Extract the [x, y] coordinate from the center of the cell holding the provided text.  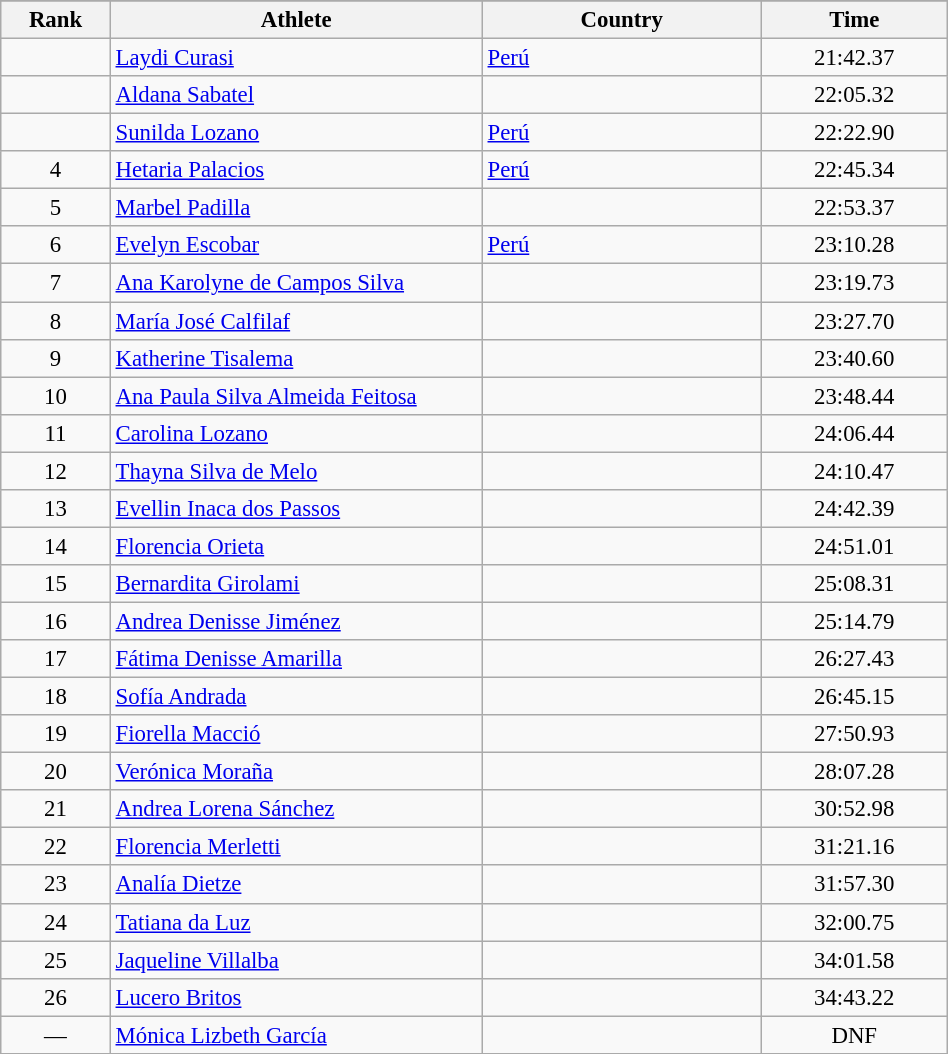
18 [56, 697]
22:45.34 [854, 170]
24:10.47 [854, 471]
Ana Karolyne de Campos Silva [296, 283]
23:27.70 [854, 321]
Aldana Sabatel [296, 95]
Tatiana da Luz [296, 922]
23:40.60 [854, 358]
Verónica Moraña [296, 772]
24:06.44 [854, 433]
17 [56, 659]
24:51.01 [854, 546]
10 [56, 396]
Evellin Inaca dos Passos [296, 509]
22:53.37 [854, 208]
Andrea Denisse Jiménez [296, 621]
26:27.43 [854, 659]
Sunilda Lozano [296, 133]
24 [56, 922]
Bernardita Girolami [296, 584]
23:10.28 [854, 245]
22:05.32 [854, 95]
13 [56, 509]
DNF [854, 1035]
— [56, 1035]
31:57.30 [854, 885]
Rank [56, 20]
22:22.90 [854, 133]
15 [56, 584]
23 [56, 885]
23:19.73 [854, 283]
Athlete [296, 20]
Florencia Orieta [296, 546]
14 [56, 546]
34:01.58 [854, 960]
16 [56, 621]
Laydi Curasi [296, 58]
25:08.31 [854, 584]
Mónica Lizbeth García [296, 1035]
34:43.22 [854, 997]
21:42.37 [854, 58]
Ana Paula Silva Almeida Feitosa [296, 396]
Sofía Andrada [296, 697]
31:21.16 [854, 847]
22 [56, 847]
Country [622, 20]
20 [56, 772]
32:00.75 [854, 922]
26:45.15 [854, 697]
23:48.44 [854, 396]
Fátima Denisse Amarilla [296, 659]
5 [56, 208]
Katherine Tisalema [296, 358]
19 [56, 734]
Jaqueline Villalba [296, 960]
21 [56, 809]
Andrea Lorena Sánchez [296, 809]
Fiorella Macció [296, 734]
28:07.28 [854, 772]
12 [56, 471]
11 [56, 433]
Florencia Merletti [296, 847]
27:50.93 [854, 734]
Time [854, 20]
Marbel Padilla [296, 208]
9 [56, 358]
8 [56, 321]
7 [56, 283]
Carolina Lozano [296, 433]
Thayna Silva de Melo [296, 471]
Analía Dietze [296, 885]
Lucero Britos [296, 997]
25:14.79 [854, 621]
24:42.39 [854, 509]
Evelyn Escobar [296, 245]
26 [56, 997]
Hetaria Palacios [296, 170]
María José Calfilaf [296, 321]
6 [56, 245]
25 [56, 960]
4 [56, 170]
30:52.98 [854, 809]
